Provide the (x, y) coordinate of the cell's center where the given text is located.  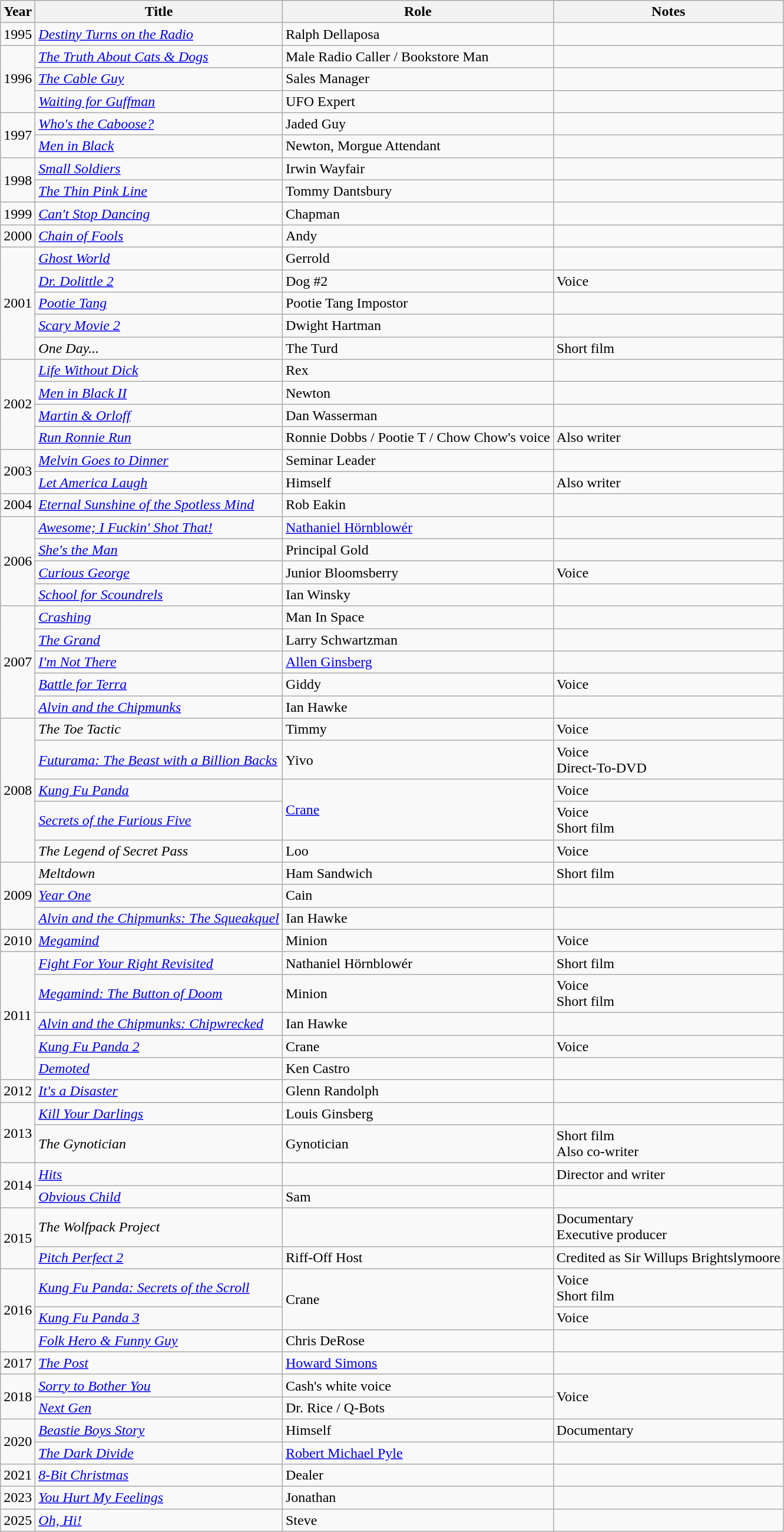
The Cable Guy (159, 79)
Dog #2 (418, 281)
Newton (418, 393)
Megamind: The Button of Doom (159, 993)
Giddy (418, 685)
Crashing (159, 617)
2008 (18, 790)
Steve (418, 1520)
Martin & Orloff (159, 415)
2017 (18, 1363)
2002 (18, 404)
2000 (18, 236)
You Hurt My Feelings (159, 1498)
I'm Not There (159, 662)
Seminar Leader (418, 460)
1998 (18, 180)
DocumentaryExecutive producer (668, 1227)
Chris DeRose (418, 1340)
Role (418, 12)
2023 (18, 1498)
Hits (159, 1174)
Gerrold (418, 258)
Scary Movie 2 (159, 326)
2004 (18, 505)
Robert Michael Pyle (418, 1452)
Dwight Hartman (418, 326)
Gynotician (418, 1144)
Alvin and the Chipmunks (159, 707)
Howard Simons (418, 1363)
Megamind (159, 940)
2021 (18, 1475)
Short filmAlso co-writer (668, 1144)
Dan Wasserman (418, 415)
Riff-Off Host (418, 1257)
Men in Black (159, 146)
Chapman (418, 213)
Kill Your Darlings (159, 1114)
2020 (18, 1441)
Sales Manager (418, 79)
Notes (668, 12)
2015 (18, 1239)
Glenn Randolph (418, 1091)
Sam (418, 1197)
Ralph Dellaposa (418, 34)
Obvious Child (159, 1197)
Oh, Hi! (159, 1520)
Cain (418, 896)
2003 (18, 471)
School for Scoundrels (159, 595)
Year One (159, 896)
Who's the Caboose? (159, 124)
Ian Winsky (418, 595)
Louis Ginsberg (418, 1114)
Destiny Turns on the Radio (159, 34)
Director and writer (668, 1174)
8-Bit Christmas (159, 1475)
Allen Ginsberg (418, 662)
Dr. Rice / Q-Bots (418, 1408)
The Dark Divide (159, 1452)
Ken Castro (418, 1069)
Kung Fu Panda: Secrets of the Scroll (159, 1288)
It's a Disaster (159, 1091)
Awesome; I Fuckin' Shot That! (159, 527)
2006 (18, 561)
Futurama: The Beast with a Billion Backs (159, 760)
Folk Hero & Funny Guy (159, 1340)
Alvin and the Chipmunks: Chipwrecked (159, 1023)
Meltdown (159, 873)
Next Gen (159, 1408)
Rex (418, 371)
Yivo (418, 760)
2010 (18, 940)
Beastie Boys Story (159, 1430)
Fight For Your Right Revisited (159, 963)
Kung Fu Panda (159, 790)
Demoted (159, 1069)
Pootie Tang (159, 303)
2011 (18, 1016)
Jonathan (418, 1498)
Newton, Morgue Attendant (418, 146)
Kung Fu Panda 3 (159, 1318)
Principal Gold (418, 550)
Waiting for Guffman (159, 101)
The Gynotician (159, 1144)
The Turd (418, 348)
The Truth About Cats & Dogs (159, 57)
1999 (18, 213)
The Wolfpack Project (159, 1227)
Ghost World (159, 258)
Irwin Wayfair (418, 169)
Cash's white voice (418, 1385)
Men in Black II (159, 393)
2016 (18, 1310)
Chain of Fools (159, 236)
The Post (159, 1363)
2013 (18, 1133)
Melvin Goes to Dinner (159, 460)
Ham Sandwich (418, 873)
Small Soldiers (159, 169)
Dealer (418, 1475)
1995 (18, 34)
Life Without Dick (159, 371)
Ronnie Dobbs / Pootie T / Chow Chow's voice (418, 438)
The Toe Tactic (159, 729)
2007 (18, 662)
Male Radio Caller / Bookstore Man (418, 57)
Secrets of the Furious Five (159, 820)
Let America Laugh (159, 483)
Dr. Dolittle 2 (159, 281)
The Grand (159, 639)
Pootie Tang Impostor (418, 303)
VoiceDirect-To-DVD (668, 760)
Pitch Perfect 2 (159, 1257)
2025 (18, 1520)
Can't Stop Dancing (159, 213)
The Legend of Secret Pass (159, 851)
Credited as Sir Willups Brightslymoore (668, 1257)
Man In Space (418, 617)
1996 (18, 79)
2014 (18, 1186)
Rob Eakin (418, 505)
Larry Schwartzman (418, 639)
She's the Man (159, 550)
Alvin and the Chipmunks: The Squeakquel (159, 918)
Andy (418, 236)
Year (18, 12)
One Day... (159, 348)
Title (159, 12)
Tommy Dantsbury (418, 191)
2012 (18, 1091)
1997 (18, 135)
Run Ronnie Run (159, 438)
2001 (18, 303)
The Thin Pink Line (159, 191)
2009 (18, 896)
2018 (18, 1396)
Eternal Sunshine of the Spotless Mind (159, 505)
Jaded Guy (418, 124)
Timmy (418, 729)
Loo (418, 851)
UFO Expert (418, 101)
Sorry to Bother You (159, 1385)
Documentary (668, 1430)
Junior Bloomsberry (418, 572)
Kung Fu Panda 2 (159, 1046)
Curious George (159, 572)
Battle for Terra (159, 685)
